Return the (X, Y) coordinate for the center point of the cell that contains the specified text.  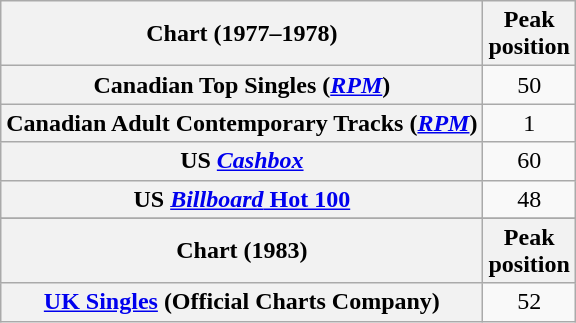
US Billboard Hot 100 (242, 199)
Canadian Top Singles (RPM) (242, 85)
1 (529, 123)
48 (529, 199)
Chart (1983) (242, 250)
50 (529, 85)
Canadian Adult Contemporary Tracks (RPM) (242, 123)
52 (529, 302)
UK Singles (Official Charts Company) (242, 302)
Chart (1977–1978) (242, 34)
60 (529, 161)
US Cashbox (242, 161)
